Return the [x, y] coordinate for the center point of the cell that contains the specified text.  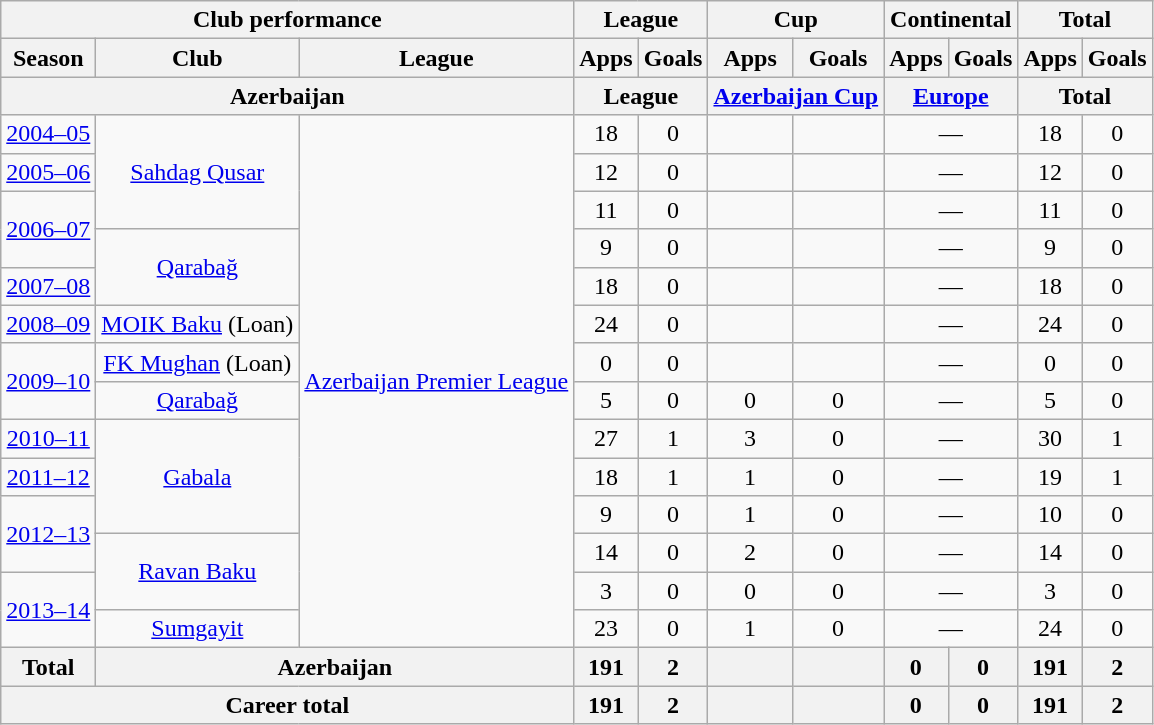
Azerbaijan Cup [796, 96]
2007–08 [48, 286]
Club [198, 58]
23 [606, 629]
10 [1050, 515]
Europe [951, 96]
2005–06 [48, 172]
2006–07 [48, 229]
2010–11 [48, 438]
2009–10 [48, 381]
2008–09 [48, 324]
30 [1050, 438]
Sumgayit [198, 629]
Cup [796, 20]
Continental [951, 20]
Sahdag Qusar [198, 172]
Club performance [288, 20]
2011–12 [48, 477]
27 [606, 438]
19 [1050, 477]
Career total [288, 705]
Gabala [198, 476]
FK Mughan (Loan) [198, 362]
Ravan Baku [198, 572]
MOIK Baku (Loan) [198, 324]
2013–14 [48, 610]
2004–05 [48, 134]
Azerbaijan Premier League [436, 382]
2012–13 [48, 534]
Season [48, 58]
